Return the [X, Y] coordinate for the center point of the cell that contains the specified text.  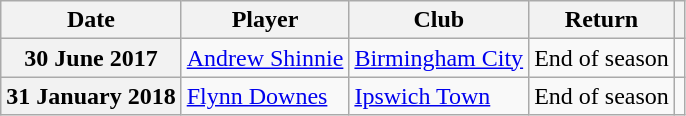
Return [602, 20]
30 June 2017 [91, 58]
Ipswich Town [439, 96]
Andrew Shinnie [265, 58]
Flynn Downes [265, 96]
Club [439, 20]
Player [265, 20]
Date [91, 20]
31 January 2018 [91, 96]
Birmingham City [439, 58]
